Return the [X, Y] coordinate for the center point of the cell that contains the specified text.  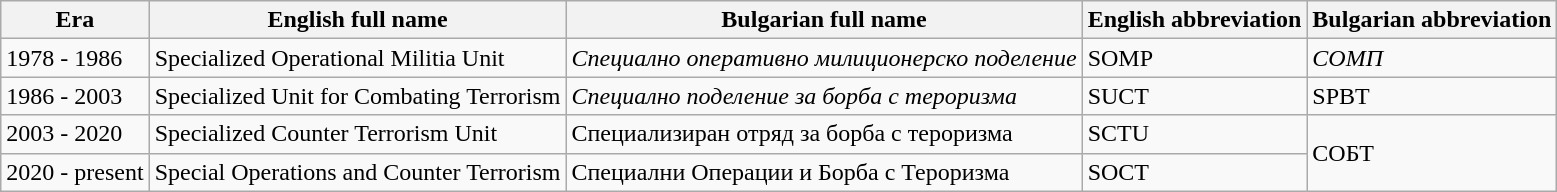
SPBT [1432, 96]
Специално оперативно милиционерско поделение [824, 58]
SUCT [1194, 96]
СОБТ [1432, 153]
СОМП [1432, 58]
Specialized Unit for Combating Terrorism [358, 96]
SOCT [1194, 172]
Specialized Counter Terrorism Unit [358, 134]
2020 - present [75, 172]
Специални Операции и Борба с Тероризма [824, 172]
1978 - 1986 [75, 58]
Bulgarian abbreviation [1432, 20]
Специално поделение за борба с тероризма [824, 96]
English full name [358, 20]
English abbreviation [1194, 20]
SOMP [1194, 58]
1986 - 2003 [75, 96]
Special Operations and Counter Terrorism [358, 172]
Bulgarian full name [824, 20]
Specialized Operational Militia Unit [358, 58]
SCTU [1194, 134]
2003 - 2020 [75, 134]
Era [75, 20]
Специализиран отряд за борба с тероризма [824, 134]
